Pinpoint the cell where the given text exists, returning its (x, y) midpoint coordinate. 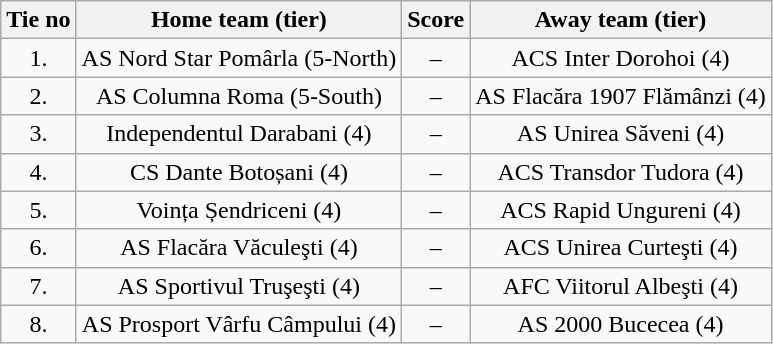
ACS Unirea Curteşti (4) (621, 248)
1. (38, 58)
AS Columna Roma (5-South) (239, 96)
AS Flacăra 1907 Flămânzi (4) (621, 96)
AS 2000 Bucecea (4) (621, 324)
Voința Șendriceni (4) (239, 210)
Away team (tier) (621, 20)
AS Unirea Săveni (4) (621, 134)
3. (38, 134)
4. (38, 172)
AS Flacăra Văculeşti (4) (239, 248)
AS Nord Star Pomârla (5-North) (239, 58)
6. (38, 248)
8. (38, 324)
AFC Viitorul Albeşti (4) (621, 286)
ACS Rapid Ungureni (4) (621, 210)
ACS Transdor Tudora (4) (621, 172)
AS Prosport Vârfu Câmpului (4) (239, 324)
ACS Inter Dorohoi (4) (621, 58)
Independentul Darabani (4) (239, 134)
5. (38, 210)
CS Dante Botoșani (4) (239, 172)
AS Sportivul Truşeşti (4) (239, 286)
Home team (tier) (239, 20)
Score (436, 20)
2. (38, 96)
Tie no (38, 20)
7. (38, 286)
